Extract the [X, Y] coordinate from the center of the cell holding the provided text.  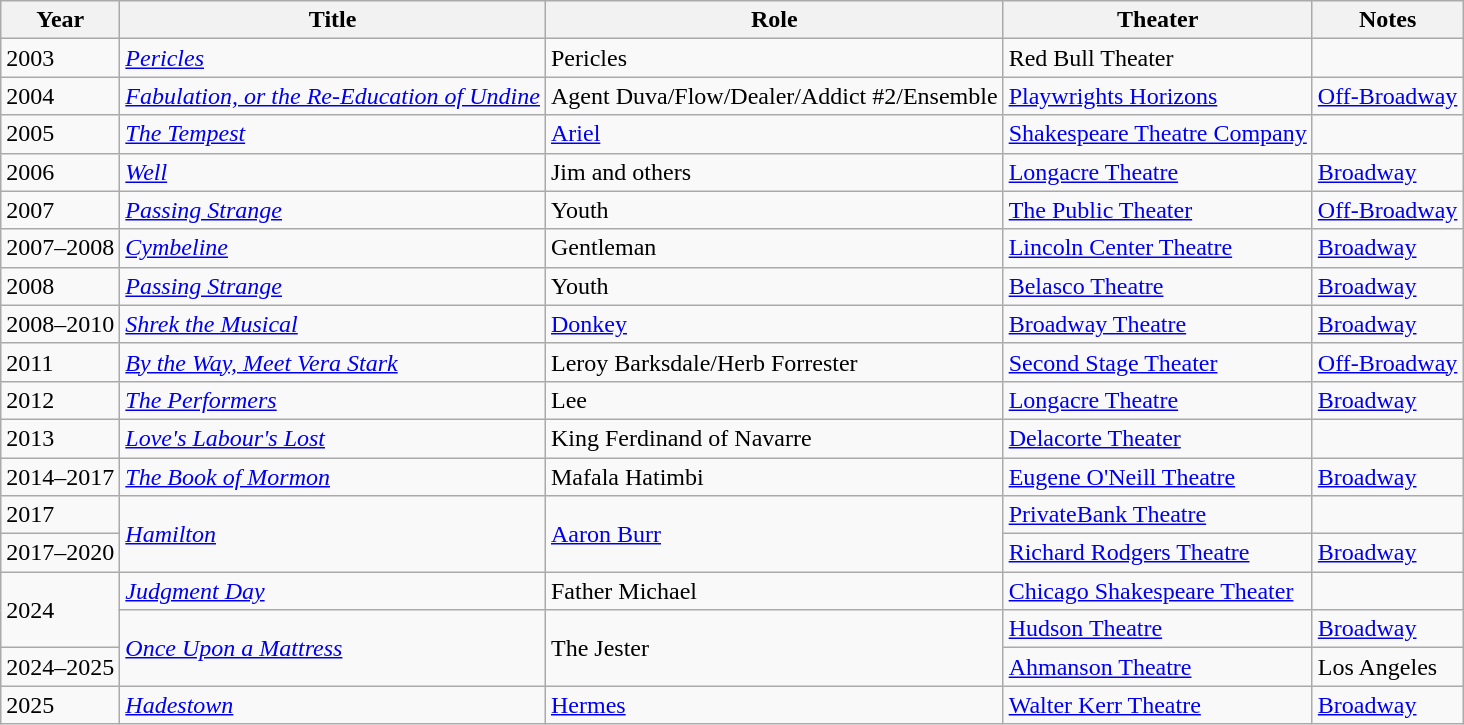
Chicago Shakespeare Theater [1158, 591]
2004 [60, 96]
2014–2017 [60, 477]
2008 [60, 286]
The Tempest [333, 134]
Father Michael [774, 591]
Role [774, 20]
Hudson Theatre [1158, 629]
Notes [1388, 20]
Richard Rodgers Theatre [1158, 553]
2003 [60, 58]
Judgment Day [333, 591]
2017 [60, 515]
Shrek the Musical [333, 324]
2017–2020 [60, 553]
2011 [60, 362]
Delacorte Theater [1158, 438]
Theater [1158, 20]
2008–2010 [60, 324]
King Ferdinand of Navarre [774, 438]
2007–2008 [60, 248]
2025 [60, 705]
Gentleman [774, 248]
Ahmanson Theatre [1158, 667]
Once Upon a Mattress [333, 648]
2007 [60, 210]
Playwrights Horizons [1158, 96]
Los Angeles [1388, 667]
2013 [60, 438]
Shakespeare Theatre Company [1158, 134]
Hamilton [333, 534]
The Performers [333, 400]
Lee [774, 400]
Fabulation, or the Re-Education of Undine [333, 96]
2024 [60, 610]
Belasco Theatre [1158, 286]
Ariel [774, 134]
Hermes [774, 705]
Walter Kerr Theatre [1158, 705]
Cymbeline [333, 248]
2005 [60, 134]
Jim and others [774, 172]
Leroy Barksdale/Herb Forrester [774, 362]
The Public Theater [1158, 210]
Lincoln Center Theatre [1158, 248]
Eugene O'Neill Theatre [1158, 477]
The Book of Mormon [333, 477]
Second Stage Theater [1158, 362]
Love's Labour's Lost [333, 438]
Broadway Theatre [1158, 324]
2024–2025 [60, 667]
Red Bull Theater [1158, 58]
Well [333, 172]
Agent Duva/Flow/Dealer/Addict #2/Ensemble [774, 96]
PrivateBank Theatre [1158, 515]
Aaron Burr [774, 534]
Year [60, 20]
By the Way, Meet Vera Stark [333, 362]
The Jester [774, 648]
Title [333, 20]
Mafala Hatimbi [774, 477]
Hadestown [333, 705]
Donkey [774, 324]
2012 [60, 400]
2006 [60, 172]
